Extract the (X, Y) coordinate from the center of the cell holding the provided text.  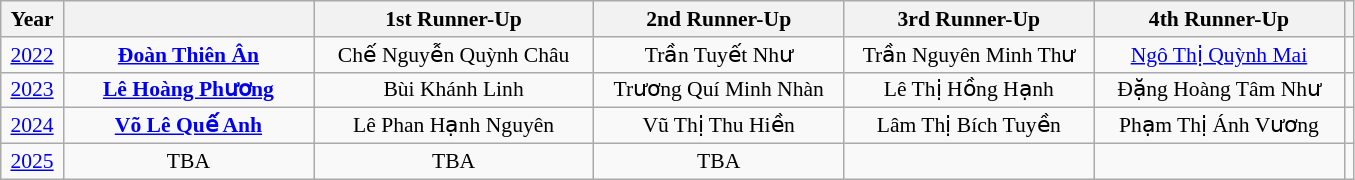
Bùi Khánh Linh (454, 90)
Vũ Thị Thu Hiền (719, 126)
2022 (32, 55)
4th Runner-Up (1219, 19)
2023 (32, 90)
Lâm Thị Bích Tuyền (969, 126)
Đặng Hoàng Tâm Như (1219, 90)
1st Runner-Up (454, 19)
Chế Nguyễn Quỳnh Châu (454, 55)
Phạm Thị Ánh Vương (1219, 126)
3rd Runner-Up (969, 19)
Lê Phan Hạnh Nguyên (454, 126)
Lê Hoàng Phương (188, 90)
2024 (32, 126)
Đoàn Thiên Ân (188, 55)
Ngô Thị Quỳnh Mai (1219, 55)
Trần Tuyết Như (719, 55)
Lê Thị Hồng Hạnh (969, 90)
Trương Quí Minh Nhàn (719, 90)
Võ Lê Quế Anh (188, 126)
2nd Runner-Up (719, 19)
Trần Nguyên Minh Thư (969, 55)
2025 (32, 162)
Year (32, 19)
